From the cell containing the given text, extract its center point as [x, y] coordinate. 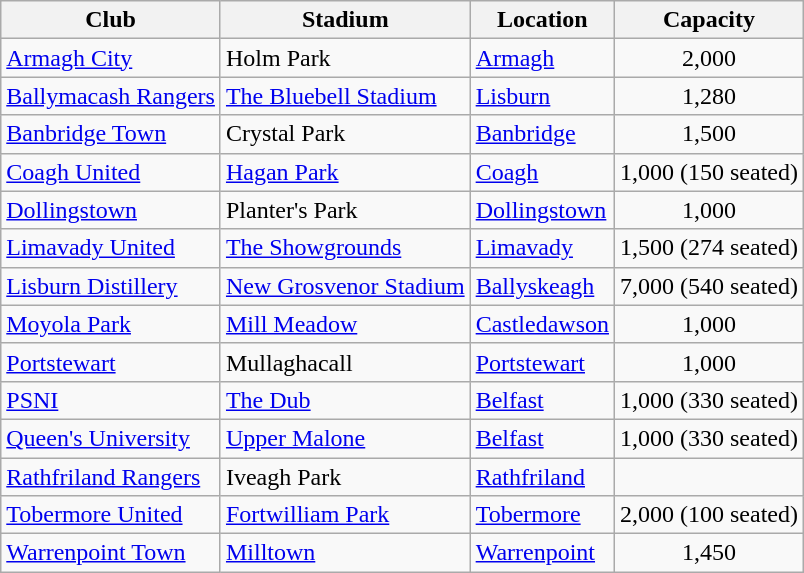
2,000 [710, 58]
Moyola Park [111, 324]
Lisburn [542, 96]
Capacity [710, 20]
New Grosvenor Stadium [345, 286]
Upper Malone [345, 438]
Mullaghacall [345, 362]
Warrenpoint Town [111, 553]
Coagh [542, 172]
Castledawson [542, 324]
Ballyskeagh [542, 286]
Limavady United [111, 248]
Planter's Park [345, 210]
Tobermore [542, 515]
Queen's University [111, 438]
Crystal Park [345, 134]
Banbridge Town [111, 134]
2,000 (100 seated) [710, 515]
Stadium [345, 20]
Coagh United [111, 172]
Fortwilliam Park [345, 515]
Armagh [542, 58]
1,500 (274 seated) [710, 248]
Iveagh Park [345, 477]
The Bluebell Stadium [345, 96]
PSNI [111, 400]
Banbridge [542, 134]
Tobermore United [111, 515]
1,500 [710, 134]
1,280 [710, 96]
Hagan Park [345, 172]
Warrenpoint [542, 553]
1,000 (150 seated) [710, 172]
Holm Park [345, 58]
Rathfriland [542, 477]
1,450 [710, 553]
7,000 (540 seated) [710, 286]
Ballymacash Rangers [111, 96]
The Showgrounds [345, 248]
The Dub [345, 400]
Mill Meadow [345, 324]
Lisburn Distillery [111, 286]
Rathfriland Rangers [111, 477]
Club [111, 20]
Limavady [542, 248]
Location [542, 20]
Armagh City [111, 58]
Milltown [345, 553]
